Return the (X, Y) coordinate for the center point of the cell that contains the specified text.  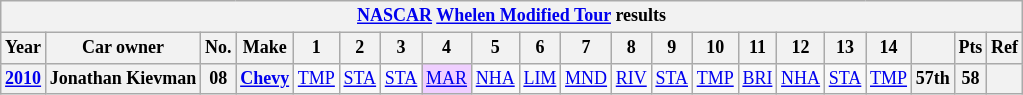
5 (495, 48)
9 (672, 48)
14 (889, 48)
57th (932, 78)
RIV (631, 78)
Pts (970, 48)
11 (758, 48)
12 (801, 48)
7 (586, 48)
10 (715, 48)
3 (400, 48)
Car owner (122, 48)
Jonathan Kievman (122, 78)
LIM (540, 78)
08 (218, 78)
No. (218, 48)
Make (265, 48)
Ref (1005, 48)
58 (970, 78)
Year (24, 48)
2 (360, 48)
1 (316, 48)
6 (540, 48)
Chevy (265, 78)
2010 (24, 78)
BRI (758, 78)
NASCAR Whelen Modified Tour results (512, 16)
8 (631, 48)
4 (447, 48)
MND (586, 78)
13 (844, 48)
MAR (447, 78)
